Find where the given text appears and provide that cell's center as [X, Y] coordinate. 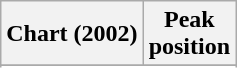
Peakposition [189, 34]
Chart (2002) [72, 34]
